Identify which cell holds the provided text, then report its [x, y] central coordinate. 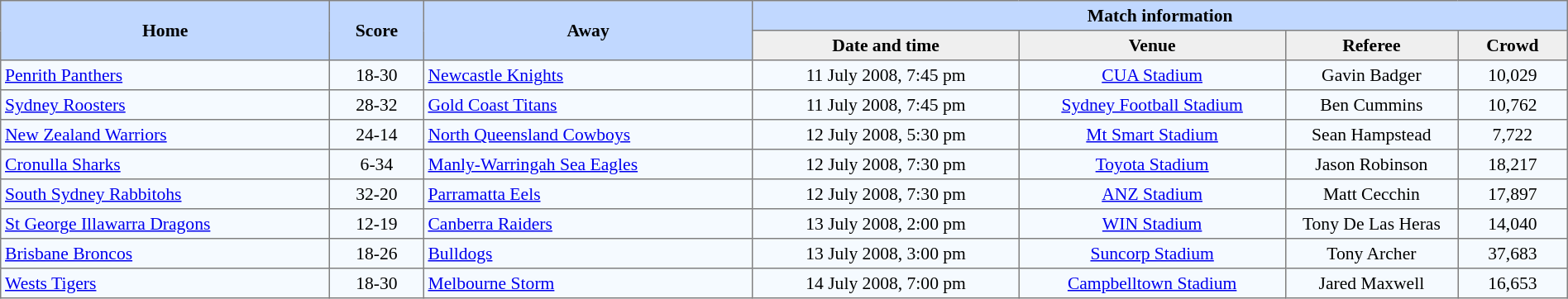
Tony Archer [1371, 254]
Brisbane Broncos [165, 254]
18,217 [1513, 164]
Cronulla Sharks [165, 164]
WIN Stadium [1152, 224]
Parramatta Eels [588, 194]
Penrith Panthers [165, 75]
32-20 [377, 194]
New Zealand Warriors [165, 135]
14 July 2008, 7:00 pm [886, 283]
Toyota Stadium [1152, 164]
17,897 [1513, 194]
13 July 2008, 3:00 pm [886, 254]
13 July 2008, 2:00 pm [886, 224]
South Sydney Rabbitohs [165, 194]
Home [165, 31]
12 July 2008, 5:30 pm [886, 135]
14,040 [1513, 224]
Date and time [886, 45]
Jason Robinson [1371, 164]
Gold Coast Titans [588, 105]
St George Illawarra Dragons [165, 224]
Sean Hampstead [1371, 135]
ANZ Stadium [1152, 194]
Matt Cecchin [1371, 194]
North Queensland Cowboys [588, 135]
10,029 [1513, 75]
CUA Stadium [1152, 75]
Away [588, 31]
Bulldogs [588, 254]
18-26 [377, 254]
Sydney Football Stadium [1152, 105]
Crowd [1513, 45]
Manly-Warringah Sea Eagles [588, 164]
16,653 [1513, 283]
Wests Tigers [165, 283]
10,762 [1513, 105]
Score [377, 31]
Ben Cummins [1371, 105]
Campbelltown Stadium [1152, 283]
7,722 [1513, 135]
Tony De Las Heras [1371, 224]
37,683 [1513, 254]
Suncorp Stadium [1152, 254]
24-14 [377, 135]
Sydney Roosters [165, 105]
Melbourne Storm [588, 283]
6-34 [377, 164]
Jared Maxwell [1371, 283]
28-32 [377, 105]
Mt Smart Stadium [1152, 135]
Newcastle Knights [588, 75]
Referee [1371, 45]
Gavin Badger [1371, 75]
Canberra Raiders [588, 224]
Venue [1152, 45]
12-19 [377, 224]
Match information [1159, 16]
